Identify which cell holds the provided text, then report its (X, Y) central coordinate. 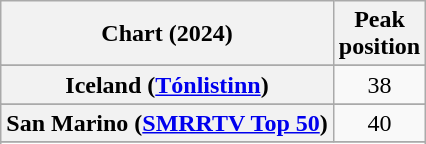
40 (379, 123)
Chart (2024) (168, 34)
38 (379, 85)
Peakposition (379, 34)
Iceland (Tónlistinn) (168, 85)
San Marino (SMRRTV Top 50) (168, 123)
